Provide the [X, Y] coordinate of the cell's center where the given text is located.  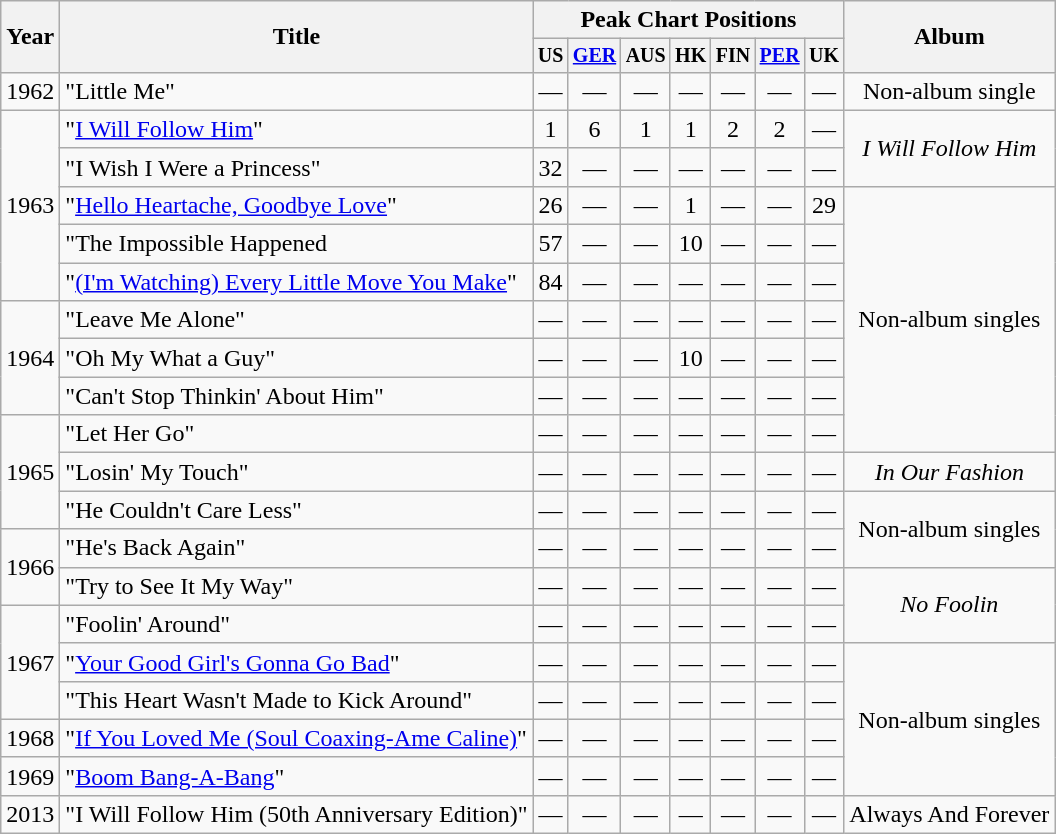
1968 [30, 738]
"Losin' My Touch" [296, 472]
Year [30, 37]
"Little Me" [296, 91]
26 [550, 205]
In Our Fashion [950, 472]
Album [950, 37]
1962 [30, 91]
"I Wish I Were a Princess" [296, 167]
"Leave Me Alone" [296, 320]
"If You Loved Me (Soul Coaxing-Ame Caline)" [296, 738]
FIN [733, 56]
29 [824, 205]
"Oh My What a Guy" [296, 358]
1969 [30, 776]
GER [594, 56]
"He Couldn't Care Less" [296, 510]
57 [550, 244]
6 [594, 129]
"This Heart Wasn't Made to Kick Around" [296, 700]
US [550, 56]
UK [824, 56]
AUS [646, 56]
Always And Forever [950, 814]
Peak Chart Positions [688, 20]
HK [690, 56]
"Foolin' Around" [296, 624]
Non-album single [950, 91]
"Try to See It My Way" [296, 586]
Title [296, 37]
No Foolin [950, 605]
1966 [30, 567]
"Boom Bang-A-Bang" [296, 776]
"The Impossible Happened [296, 244]
"I Will Follow Him" [296, 129]
1964 [30, 358]
1967 [30, 662]
1963 [30, 205]
1965 [30, 472]
"(I'm Watching) Every Little Move You Make" [296, 282]
"He's Back Again" [296, 548]
"I Will Follow Him (50th Anniversary Edition)" [296, 814]
"Let Her Go" [296, 434]
PER [780, 56]
"Your Good Girl's Gonna Go Bad" [296, 662]
32 [550, 167]
2013 [30, 814]
"Can't Stop Thinkin' About Him" [296, 396]
84 [550, 282]
"Hello Heartache, Goodbye Love" [296, 205]
I Will Follow Him [950, 148]
